Find where the given text appears and provide that cell's center as [X, Y] coordinate. 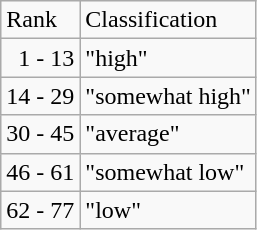
30 - 45 [40, 134]
1 - 13 [40, 58]
"low" [168, 210]
"somewhat high" [168, 96]
46 - 61 [40, 172]
14 - 29 [40, 96]
"average" [168, 134]
"high" [168, 58]
"somewhat low" [168, 172]
Classification [168, 20]
Rank [40, 20]
62 - 77 [40, 210]
